Determine the (X, Y) coordinate at the center of the cell enclosing the given text.  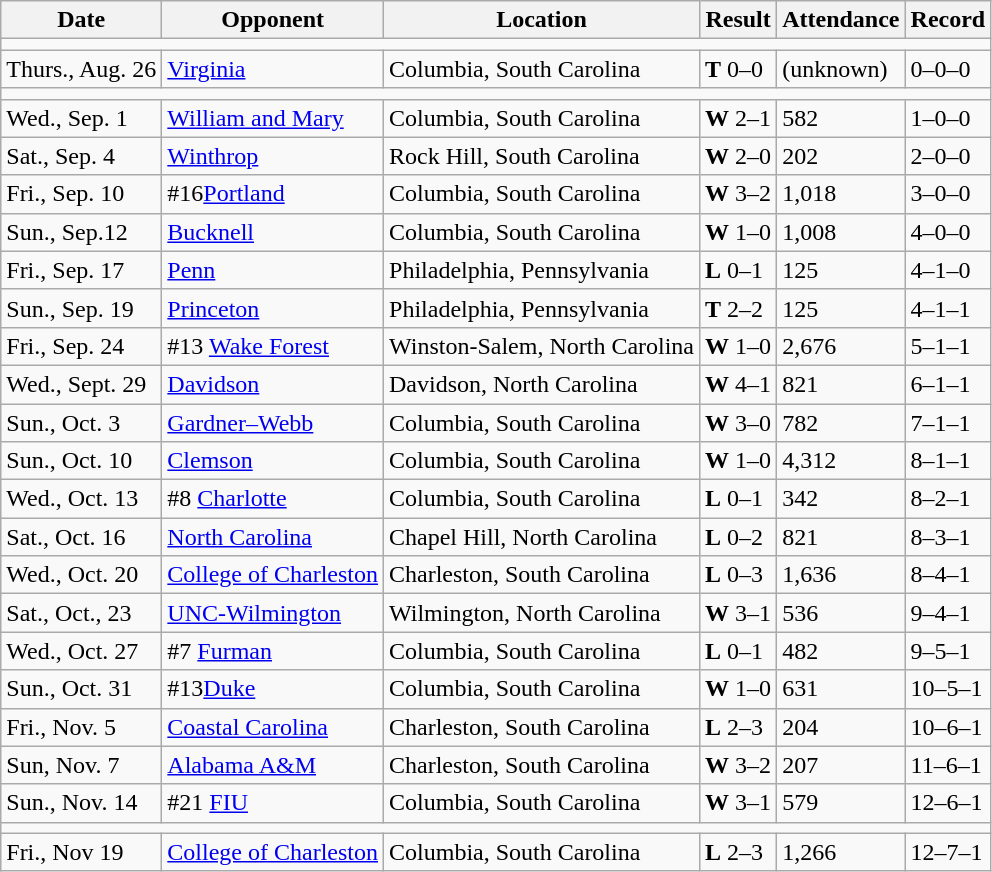
Sun, Nov. 7 (82, 765)
Wilmington, North Carolina (542, 613)
Coastal Carolina (273, 727)
9–4–1 (948, 613)
W 4–1 (738, 384)
Gardner–Webb (273, 423)
Sat., Oct. 16 (82, 537)
North Carolina (273, 537)
Fri., Nov 19 (82, 852)
Wed., Oct. 13 (82, 499)
#8 Charlotte (273, 499)
10–6–1 (948, 727)
#16Portland (273, 194)
Alabama A&M (273, 765)
631 (841, 689)
#7 Furman (273, 651)
11–6–1 (948, 765)
Clemson (273, 461)
Virginia (273, 69)
1,018 (841, 194)
536 (841, 613)
Rock Hill, South Carolina (542, 156)
1,266 (841, 852)
Davidson, North Carolina (542, 384)
207 (841, 765)
8–3–1 (948, 537)
W 2–1 (738, 118)
4,312 (841, 461)
#13Duke (273, 689)
8–4–1 (948, 575)
10–5–1 (948, 689)
Chapel Hill, North Carolina (542, 537)
Winthrop (273, 156)
Fri., Sep. 24 (82, 346)
Wed., Sep. 1 (82, 118)
Bucknell (273, 232)
Wed., Oct. 20 (82, 575)
4–1–0 (948, 270)
7–1–1 (948, 423)
Location (542, 20)
Wed., Oct. 27 (82, 651)
Sun., Nov. 14 (82, 803)
482 (841, 651)
Sun., Sep. 19 (82, 308)
8–1–1 (948, 461)
Fri., Sep. 10 (82, 194)
4–1–1 (948, 308)
Attendance (841, 20)
Davidson (273, 384)
T 0–0 (738, 69)
#13 Wake Forest (273, 346)
202 (841, 156)
782 (841, 423)
8–2–1 (948, 499)
Wed., Sept. 29 (82, 384)
W 2–0 (738, 156)
Sun., Oct. 10 (82, 461)
Winston-Salem, North Carolina (542, 346)
Thurs., Aug. 26 (82, 69)
1–0–0 (948, 118)
342 (841, 499)
12–7–1 (948, 852)
582 (841, 118)
6–1–1 (948, 384)
2,676 (841, 346)
Record (948, 20)
12–6–1 (948, 803)
W 3–0 (738, 423)
5–1–1 (948, 346)
T 2–2 (738, 308)
L 0–3 (738, 575)
Penn (273, 270)
Opponent (273, 20)
(unknown) (841, 69)
Princeton (273, 308)
Sat., Sep. 4 (82, 156)
UNC-Wilmington (273, 613)
Sun., Oct. 31 (82, 689)
Sun., Sep.12 (82, 232)
579 (841, 803)
L 0–2 (738, 537)
#21 FIU (273, 803)
9–5–1 (948, 651)
Fri., Nov. 5 (82, 727)
William and Mary (273, 118)
Date (82, 20)
3–0–0 (948, 194)
204 (841, 727)
1,636 (841, 575)
1,008 (841, 232)
Sat., Oct., 23 (82, 613)
Fri., Sep. 17 (82, 270)
2–0–0 (948, 156)
Result (738, 20)
4–0–0 (948, 232)
Sun., Oct. 3 (82, 423)
0–0–0 (948, 69)
